Detect which cell encompasses the target text, then output its (X, Y) center coordinate. 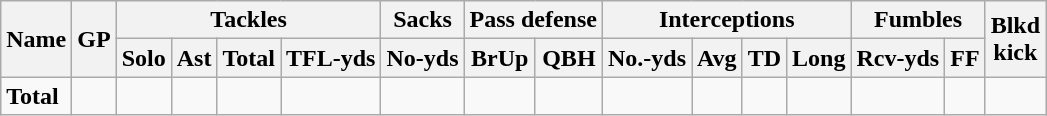
Avg (718, 58)
Sacks (422, 20)
Pass defense (533, 20)
Long (819, 58)
Name (36, 39)
Solo (144, 58)
GP (94, 39)
Rcv-yds (898, 58)
TD (764, 58)
TFL-yds (331, 58)
Blkdkick (1015, 39)
No.-yds (646, 58)
Interceptions (726, 20)
No-yds (422, 58)
QBH (568, 58)
BrUp (500, 58)
Fumbles (918, 20)
Ast (194, 58)
Tackles (248, 20)
FF (965, 58)
